Provide the [X, Y] coordinate of the cell's center where the given text is located.  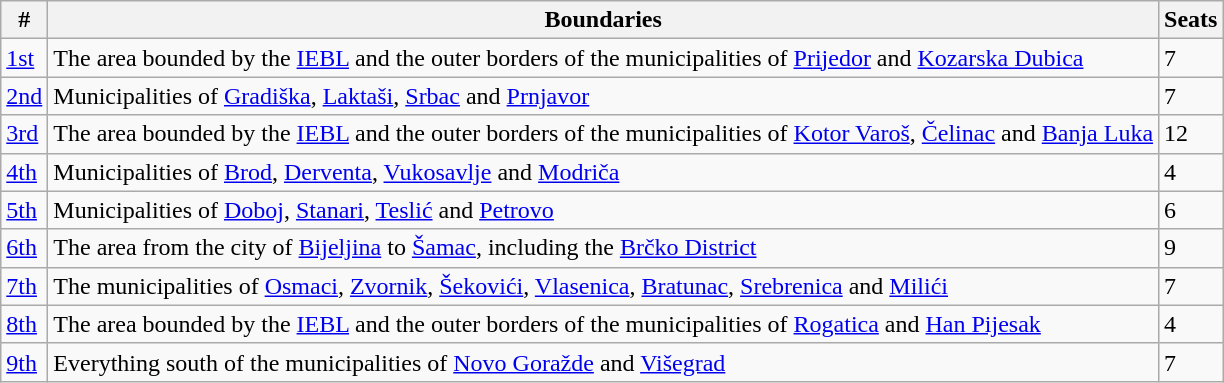
Seats [1191, 20]
5th [24, 210]
3rd [24, 134]
The area from the city of Bijeljina to Šamac, including the Brčko District [604, 248]
7th [24, 286]
4th [24, 172]
2nd [24, 96]
6th [24, 248]
The area bounded by the IEBL and the outer borders of the municipalities of Prijedor and Kozarska Dubica [604, 58]
8th [24, 324]
The area bounded by the IEBL and the outer borders of the municipalities of Rogatica and Han Pijesak [604, 324]
The area bounded by the IEBL and the outer borders of the municipalities of Kotor Varoš, Čelinac and Banja Luka [604, 134]
9th [24, 362]
Everything south of the municipalities of Novo Goražde and Višegrad [604, 362]
Boundaries [604, 20]
12 [1191, 134]
# [24, 20]
Municipalities of Gradiška, Laktaši, Srbac and Prnjavor [604, 96]
1st [24, 58]
Municipalities of Doboj, Stanari, Teslić and Petrovo [604, 210]
The municipalities of Osmaci, Zvornik, Šekovići, Vlasenica, Bratunac, Srebrenica and Milići [604, 286]
Municipalities of Brod, Derventa, Vukosavlje and Modriča [604, 172]
9 [1191, 248]
6 [1191, 210]
